Return (x, y) of the center of cell containing provided text 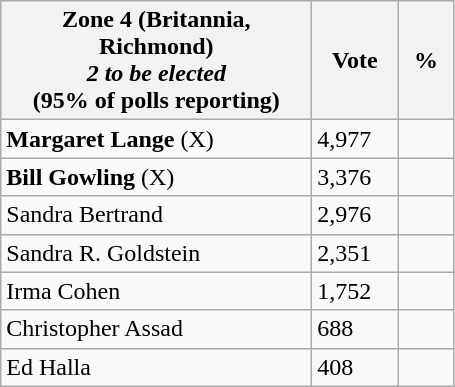
2,351 (355, 253)
Bill Gowling (X) (156, 177)
% (426, 60)
1,752 (355, 291)
Vote (355, 60)
408 (355, 367)
3,376 (355, 177)
688 (355, 329)
Ed Halla (156, 367)
Sandra Bertrand (156, 215)
Zone 4 (Britannia, Richmond) 2 to be elected (95% of polls reporting) (156, 60)
4,977 (355, 139)
2,976 (355, 215)
Irma Cohen (156, 291)
Sandra R. Goldstein (156, 253)
Margaret Lange (X) (156, 139)
Christopher Assad (156, 329)
